Find where the given text appears and provide that cell's center as [x, y] coordinate. 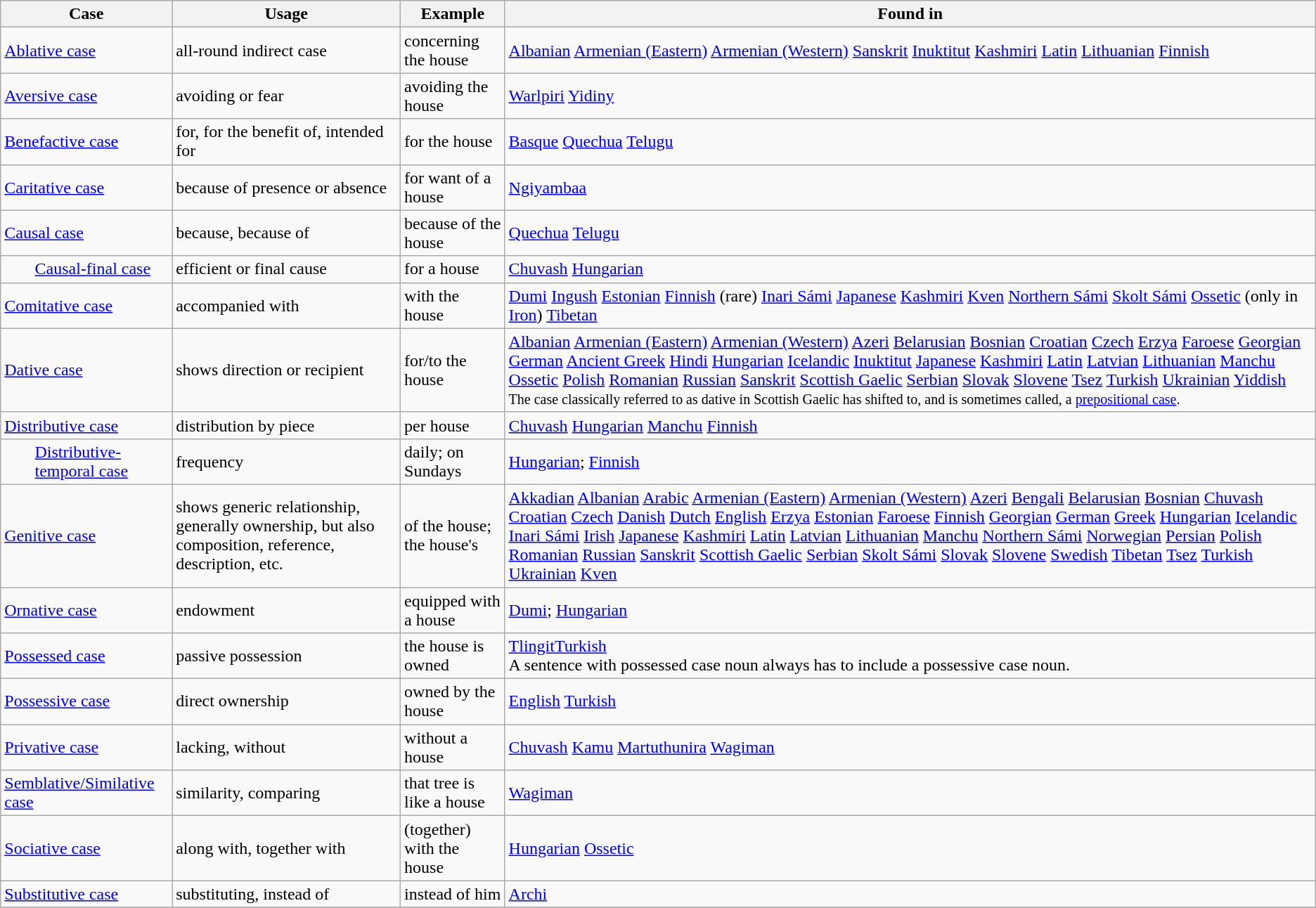
concerning the house [453, 51]
Substitutive case [86, 894]
Example [453, 14]
Found in [910, 14]
all-round indirect case [287, 51]
lacking, without [287, 748]
avoiding or fear [287, 96]
Warlpiri Yidiny [910, 96]
Possessed case [86, 656]
for/to the house [453, 370]
equipped with a house [453, 610]
because, because of [287, 233]
Distributive-temporal case [86, 461]
Case [86, 14]
Possessive case [86, 701]
shows generic relationship, generally ownership, but also composition, reference, description, etc. [287, 536]
Hungarian Ossetic [910, 848]
Comitative case [86, 305]
accompanied with [287, 305]
Aversive case [86, 96]
efficient or final cause [287, 269]
frequency [287, 461]
shows direction or recipient [287, 370]
avoiding the house [453, 96]
Causal case [86, 233]
along with, together with [287, 848]
Semblative/Similative case [86, 793]
endowment [287, 610]
Ngiyambaa [910, 187]
direct ownership [287, 701]
Hungarian; Finnish [910, 461]
substituting, instead of [287, 894]
for a house [453, 269]
distribution by piece [287, 425]
Ornative case [86, 610]
the house is owned [453, 656]
owned by the house [453, 701]
for the house [453, 142]
Dumi Ingush Estonian Finnish (rare) Inari Sámi Japanese Kashmiri Kven Northern Sámi Skolt Sámi Ossetic (only in Iron) Tibetan [910, 305]
daily; on Sundays [453, 461]
Dative case [86, 370]
without a house [453, 748]
Sociative case [86, 848]
for, for the benefit of, intended for [287, 142]
Basque Quechua Telugu [910, 142]
Privative case [86, 748]
per house [453, 425]
Benefactive case [86, 142]
Chuvash Hungarian [910, 269]
English Turkish [910, 701]
similarity, comparing [287, 793]
Genitive case [86, 536]
passive possession [287, 656]
of the house; the house's [453, 536]
because of presence or absence [287, 187]
Caritative case [86, 187]
TlingitTurkishA sentence with possessed case noun always has to include a possessive case noun. [910, 656]
Ablative case [86, 51]
Quechua Telugu [910, 233]
Causal-final case [86, 269]
for want of a house [453, 187]
Wagiman [910, 793]
Chuvash Kamu Martuthunira Wagiman [910, 748]
Distributive case [86, 425]
with the house [453, 305]
Usage [287, 14]
Chuvash Hungarian Manchu Finnish [910, 425]
Dumi; Hungarian [910, 610]
instead of him [453, 894]
Albanian Armenian (Eastern) Armenian (Western) Sanskrit Inuktitut Kashmiri Latin Lithuanian Finnish [910, 51]
because of the house [453, 233]
(together) with the house [453, 848]
Archi [910, 894]
that tree is like a house [453, 793]
